Return (X, Y) of the center of cell containing provided text 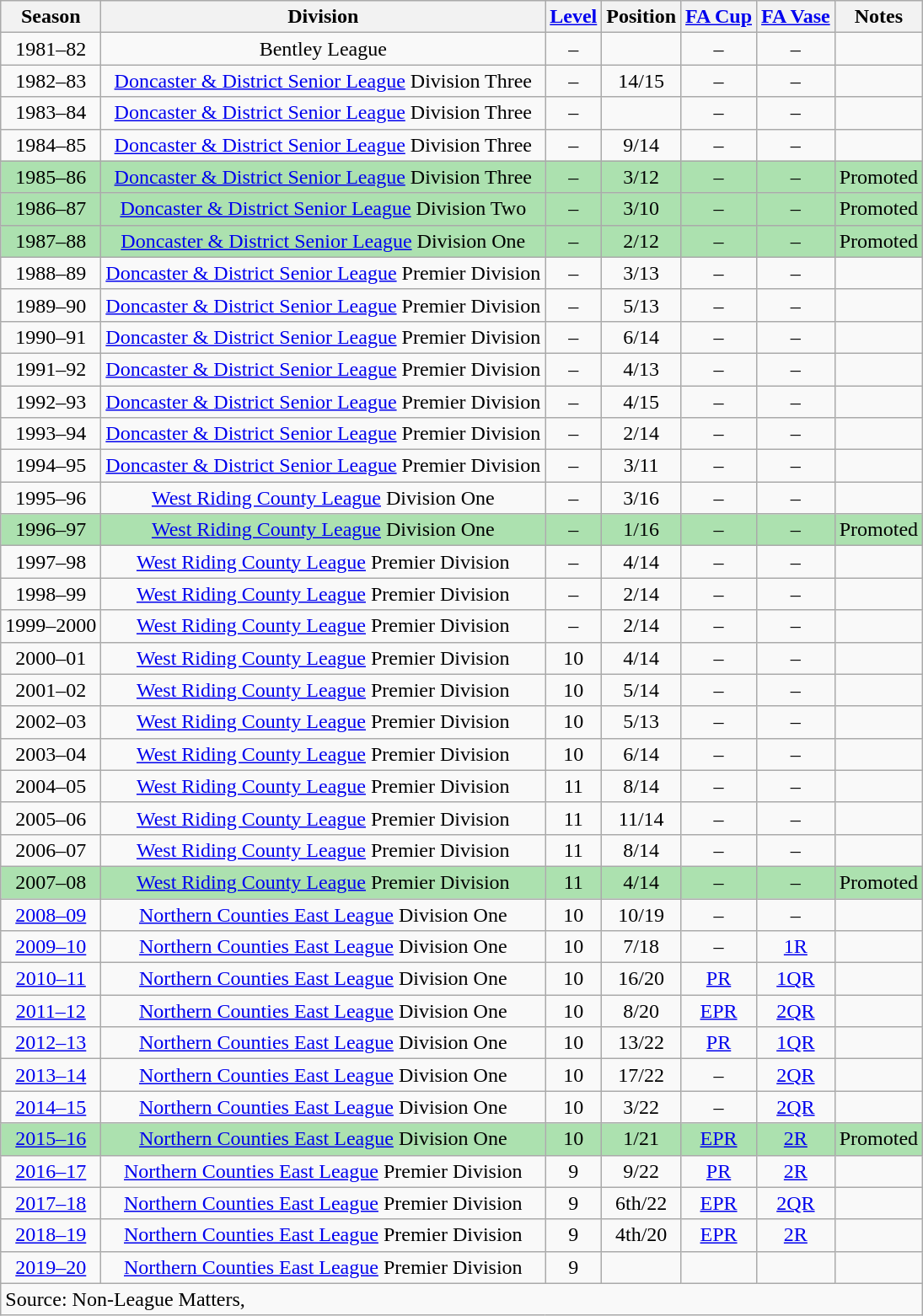
1999–2000 (51, 626)
Division (324, 17)
4th/20 (641, 1235)
2011–12 (51, 1011)
1997–98 (51, 562)
1986–87 (51, 209)
2009–10 (51, 947)
4/13 (641, 369)
8/20 (641, 1011)
1989–90 (51, 305)
1/16 (641, 530)
1984–85 (51, 145)
Bentley League (324, 49)
1992–93 (51, 402)
13/22 (641, 1043)
1991–92 (51, 369)
16/20 (641, 979)
11/14 (641, 818)
1993–94 (51, 434)
1998–99 (51, 594)
1995–96 (51, 498)
1990–91 (51, 337)
1R (796, 947)
Doncaster & District Senior League Division Two (324, 209)
Level (573, 17)
2012–13 (51, 1043)
1982–83 (51, 81)
1996–97 (51, 530)
2007–08 (51, 882)
2002–03 (51, 722)
2015–16 (51, 1139)
4/15 (641, 402)
2005–06 (51, 818)
2004–05 (51, 786)
2017–18 (51, 1203)
2013–14 (51, 1075)
Position (641, 17)
1/21 (641, 1139)
6th/22 (641, 1203)
1983–84 (51, 113)
FA Vase (796, 17)
10/19 (641, 914)
3/10 (641, 209)
Notes (878, 17)
1988–89 (51, 273)
9/14 (641, 145)
7/18 (641, 947)
1987–88 (51, 241)
1981–82 (51, 49)
3/13 (641, 273)
2019–20 (51, 1267)
2008–09 (51, 914)
3/16 (641, 498)
2000–01 (51, 658)
FA Cup (719, 17)
2001–02 (51, 690)
3/22 (641, 1107)
2010–11 (51, 979)
2/12 (641, 241)
2016–17 (51, 1171)
1985–86 (51, 177)
Doncaster & District Senior League Division One (324, 241)
14/15 (641, 81)
9/22 (641, 1171)
2018–19 (51, 1235)
5/14 (641, 690)
Season (51, 17)
1994–95 (51, 466)
3/11 (641, 466)
2014–15 (51, 1107)
Source: Non-League Matters, (462, 1299)
2003–04 (51, 754)
2006–07 (51, 850)
3/12 (641, 177)
17/22 (641, 1075)
